Scan for the cell matching the given text and deliver its [X, Y] coordinate at center. 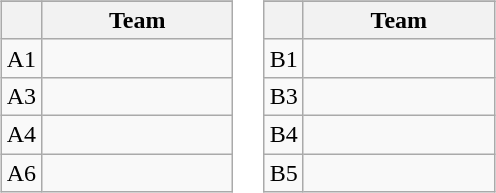
A1 [21, 58]
A4 [21, 134]
B3 [284, 96]
A6 [21, 173]
A3 [21, 96]
B1 [284, 58]
B4 [284, 134]
B5 [284, 173]
